For the text-containing cell, return its midpoint in (X, Y) coordinate format. 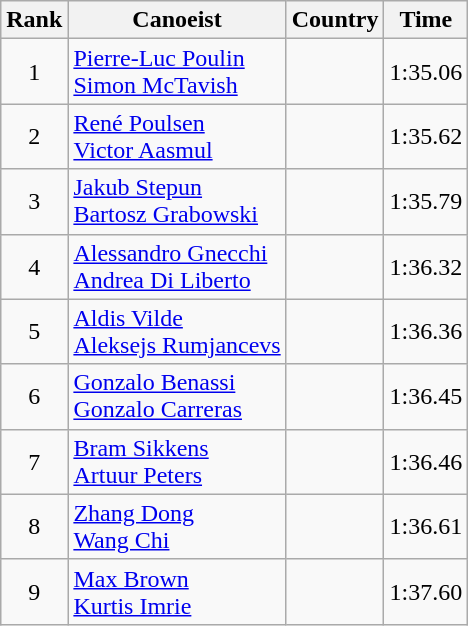
Zhang DongWang Chi (177, 526)
2 (34, 136)
Aldis VildeAleksejs Rumjancevs (177, 332)
Canoeist (177, 20)
Country (335, 20)
Pierre-Luc PoulinSimon McTavish (177, 72)
Bram SikkensArtuur Peters (177, 462)
1:36.45 (426, 396)
Alessandro GnecchiAndrea Di Liberto (177, 266)
René PoulsenVictor Aasmul (177, 136)
1:36.61 (426, 526)
Max BrownKurtis Imrie (177, 592)
8 (34, 526)
3 (34, 202)
1:36.36 (426, 332)
6 (34, 396)
Rank (34, 20)
1:35.62 (426, 136)
1:36.32 (426, 266)
1:36.46 (426, 462)
Gonzalo BenassiGonzalo Carreras (177, 396)
1 (34, 72)
9 (34, 592)
Jakub StepunBartosz Grabowski (177, 202)
4 (34, 266)
1:37.60 (426, 592)
1:35.79 (426, 202)
7 (34, 462)
Time (426, 20)
5 (34, 332)
1:35.06 (426, 72)
